Identify which cell holds the provided text, then report its [x, y] central coordinate. 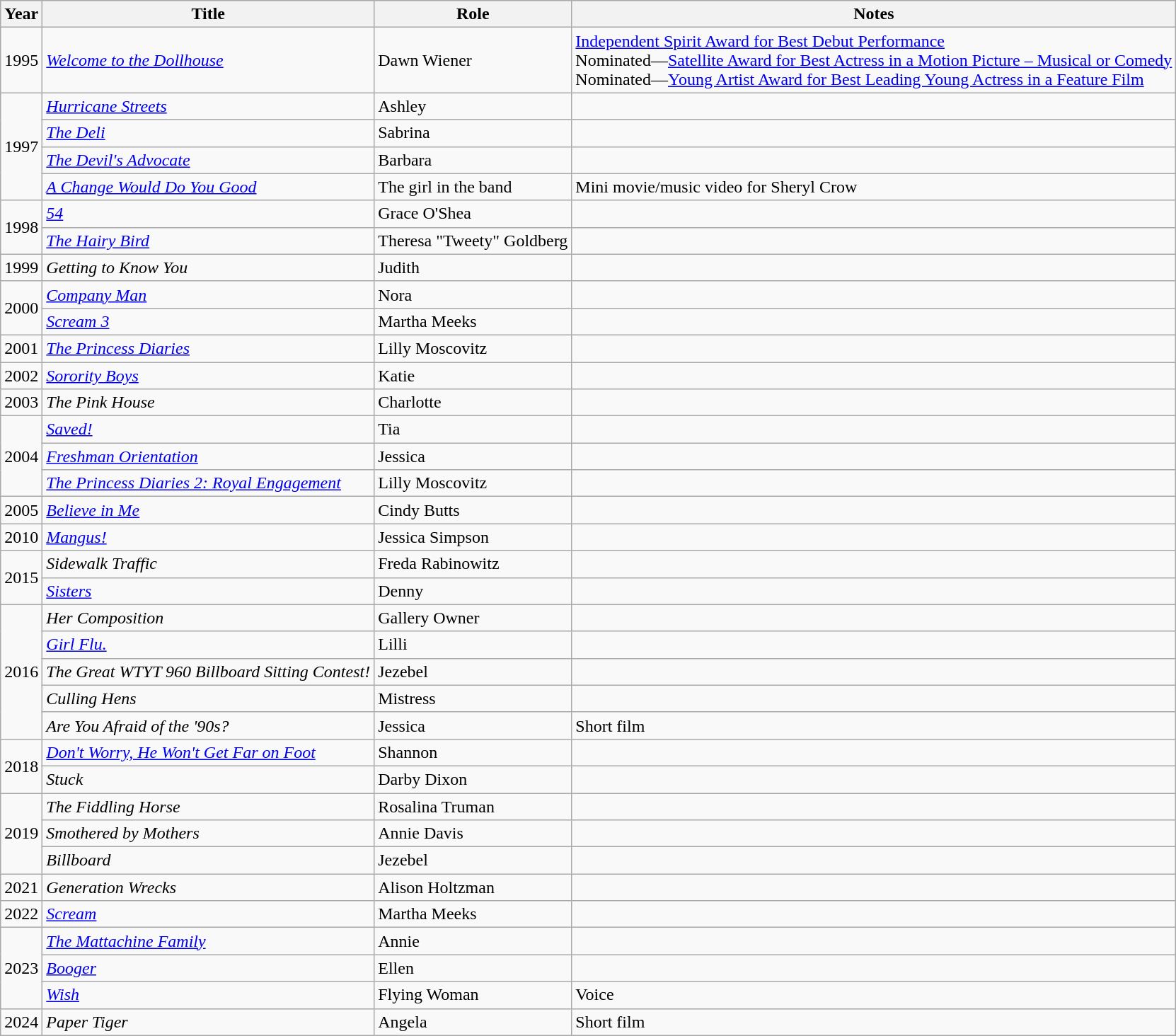
Sidewalk Traffic [208, 564]
Tia [473, 430]
2022 [21, 914]
Culling Hens [208, 698]
2004 [21, 456]
Title [208, 14]
Annie [473, 941]
2002 [21, 376]
Freda Rabinowitz [473, 564]
Don't Worry, He Won't Get Far on Foot [208, 752]
Gallery Owner [473, 618]
2000 [21, 308]
Year [21, 14]
A Change Would Do You Good [208, 187]
Dawn Wiener [473, 60]
Hurricane Streets [208, 106]
Generation Wrecks [208, 887]
Getting to Know You [208, 267]
1999 [21, 267]
Katie [473, 376]
Shannon [473, 752]
Grace O'Shea [473, 214]
Theresa "Tweety" Goldberg [473, 241]
The Mattachine Family [208, 941]
Billboard [208, 861]
Flying Woman [473, 995]
2005 [21, 510]
The Deli [208, 133]
Alison Holtzman [473, 887]
2001 [21, 348]
Nora [473, 294]
Judith [473, 267]
54 [208, 214]
Stuck [208, 779]
Lilli [473, 645]
Angela [473, 1022]
Are You Afraid of the '90s? [208, 725]
Annie Davis [473, 834]
2023 [21, 968]
Voice [874, 995]
2010 [21, 537]
Sorority Boys [208, 376]
Mangus! [208, 537]
The Fiddling Horse [208, 806]
The Devil's Advocate [208, 160]
The Princess Diaries 2: Royal Engagement [208, 483]
The Hairy Bird [208, 241]
Her Composition [208, 618]
2019 [21, 833]
Denny [473, 591]
Barbara [473, 160]
2016 [21, 672]
Ellen [473, 968]
2021 [21, 887]
Mini movie/music video for Sheryl Crow [874, 187]
The girl in the band [473, 187]
Cindy Butts [473, 510]
Girl Flu. [208, 645]
1997 [21, 146]
Company Man [208, 294]
Darby Dixon [473, 779]
Scream [208, 914]
1995 [21, 60]
Sabrina [473, 133]
Paper Tiger [208, 1022]
2003 [21, 403]
2018 [21, 766]
Scream 3 [208, 321]
Welcome to the Dollhouse [208, 60]
Ashley [473, 106]
Rosalina Truman [473, 806]
Notes [874, 14]
The Great WTYT 960 Billboard Sitting Contest! [208, 672]
Charlotte [473, 403]
Freshman Orientation [208, 456]
Booger [208, 968]
Saved! [208, 430]
Sisters [208, 591]
The Princess Diaries [208, 348]
Role [473, 14]
2015 [21, 577]
Mistress [473, 698]
The Pink House [208, 403]
Smothered by Mothers [208, 834]
Jessica Simpson [473, 537]
Wish [208, 995]
1998 [21, 227]
2024 [21, 1022]
Believe in Me [208, 510]
